Output the (x, y) coordinate of the center of the cell containing the given text.  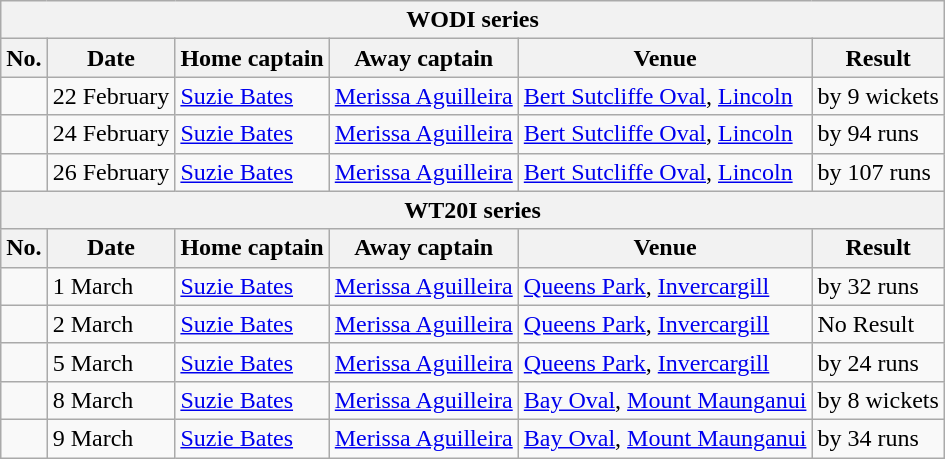
by 94 runs (878, 134)
by 107 runs (878, 172)
1 March (111, 286)
WODI series (473, 20)
2 March (111, 324)
No Result (878, 324)
9 March (111, 438)
5 March (111, 362)
by 8 wickets (878, 400)
24 February (111, 134)
WT20I series (473, 210)
22 February (111, 96)
8 March (111, 400)
by 24 runs (878, 362)
by 32 runs (878, 286)
26 February (111, 172)
by 9 wickets (878, 96)
by 34 runs (878, 438)
